Scan for the cell matching the given text and deliver its (X, Y) coordinate at center. 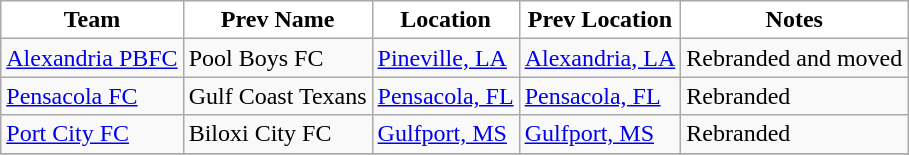
Port City FC (92, 134)
Biloxi City FC (278, 134)
Gulf Coast Texans (278, 96)
Alexandria PBFC (92, 58)
Alexandria, LA (600, 58)
Prev Location (600, 20)
Pineville, LA (446, 58)
Notes (794, 20)
Prev Name (278, 20)
Location (446, 20)
Team (92, 20)
Pensacola FC (92, 96)
Rebranded and moved (794, 58)
Pool Boys FC (278, 58)
